Detect which cell encompasses the target text, then output its (x, y) center coordinate. 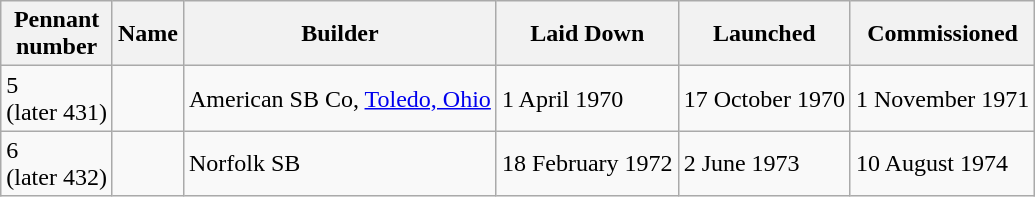
Builder (340, 34)
Laid Down (587, 34)
1 November 1971 (942, 98)
17 October 1970 (764, 98)
10 August 1974 (942, 164)
Norfolk SB (340, 164)
Name (148, 34)
Commissioned (942, 34)
1 April 1970 (587, 98)
Pennant number (57, 34)
6(later 432) (57, 164)
Launched (764, 34)
18 February 1972 (587, 164)
5(later 431) (57, 98)
American SB Co, Toledo, Ohio (340, 98)
2 June 1973 (764, 164)
